From the cell containing the given text, extract its center point as [x, y] coordinate. 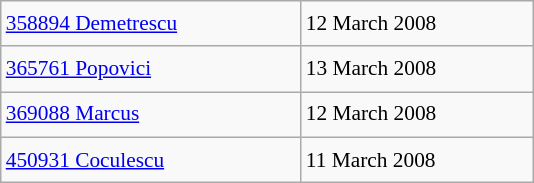
369088 Marcus [151, 114]
365761 Popovici [151, 68]
11 March 2008 [417, 160]
13 March 2008 [417, 68]
358894 Demetrescu [151, 24]
450931 Coculescu [151, 160]
